Extract the [x, y] coordinate from the center of the cell holding the provided text.  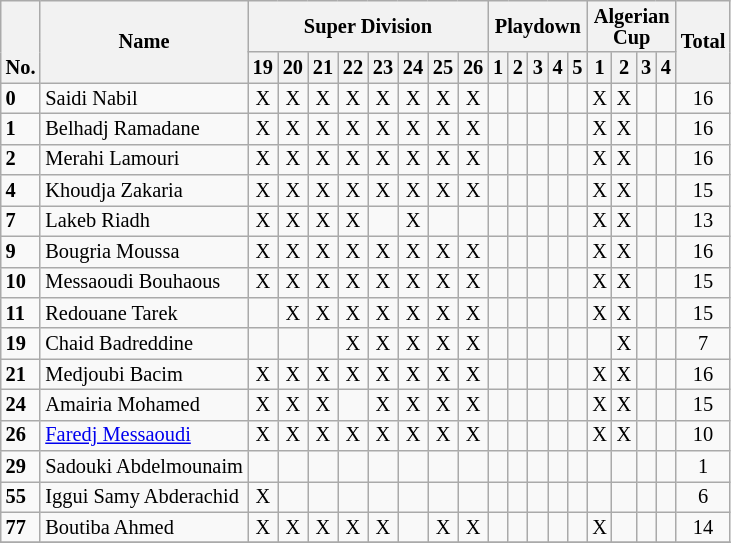
22 [353, 68]
55 [21, 496]
14 [703, 528]
13 [703, 220]
Chaid Badreddine [144, 344]
11 [21, 312]
9 [21, 252]
Algerian Cup [631, 26]
0 [21, 98]
Sadouki Abdelmounaim [144, 466]
Total [703, 41]
6 [703, 496]
Saidi Nabil [144, 98]
Bougria Moussa [144, 252]
25 [443, 68]
Merahi Lamouri [144, 160]
Faredj Messaoudi [144, 436]
Belhadj Ramadane [144, 128]
29 [21, 466]
Lakeb Riadh [144, 220]
Playdown [538, 26]
Amairia Mohamed [144, 404]
Khoudja Zakaria [144, 190]
Boutiba Ahmed [144, 528]
Messaoudi Bouhaous [144, 282]
Iggui Samy Abderachid [144, 496]
Super Division [368, 26]
20 [293, 68]
Medjoubi Bacim [144, 374]
77 [21, 528]
23 [383, 68]
Redouane Tarek [144, 312]
Name [144, 41]
5 [578, 68]
No. [21, 41]
